Scan for the cell matching the given text and deliver its [X, Y] coordinate at center. 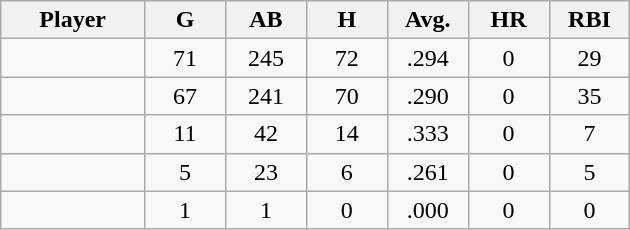
6 [346, 172]
G [186, 20]
AB [266, 20]
.261 [428, 172]
.294 [428, 58]
67 [186, 96]
RBI [590, 20]
H [346, 20]
Avg. [428, 20]
71 [186, 58]
23 [266, 172]
42 [266, 134]
245 [266, 58]
.000 [428, 210]
14 [346, 134]
.333 [428, 134]
35 [590, 96]
11 [186, 134]
Player [73, 20]
241 [266, 96]
7 [590, 134]
29 [590, 58]
.290 [428, 96]
70 [346, 96]
HR [508, 20]
72 [346, 58]
